Return the [x, y] coordinate for the center point of the cell that contains the specified text.  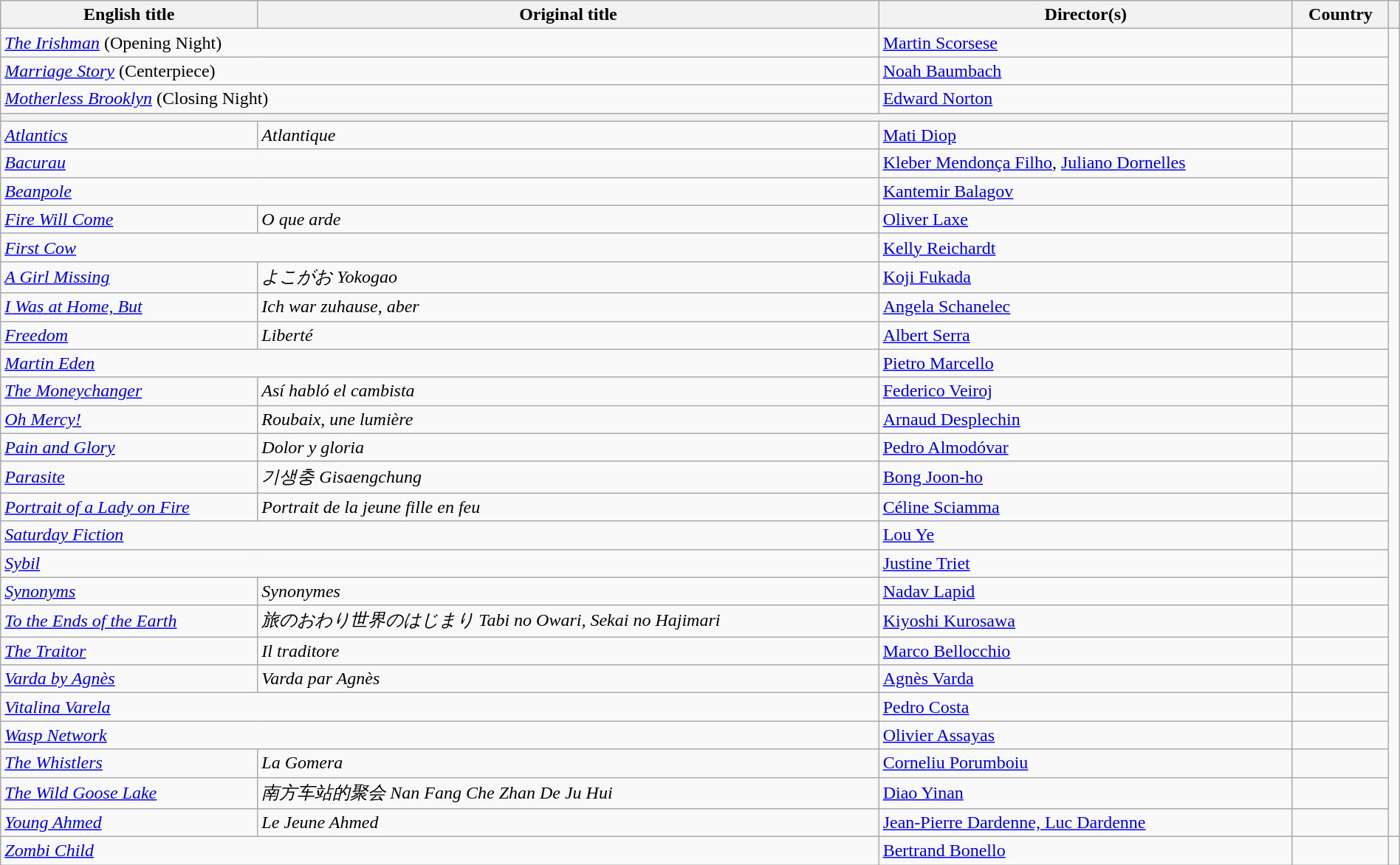
La Gomera [569, 763]
Oh Mercy! [129, 419]
Martin Scorsese [1085, 43]
Mati Diop [1085, 135]
Jean-Pierre Dardenne, Luc Dardenne [1085, 823]
Atlantics [129, 135]
To the Ends of the Earth [129, 621]
よこがお Yokogao [569, 278]
Oliver Laxe [1085, 219]
Synonymes [569, 591]
O que arde [569, 219]
Arnaud Desplechin [1085, 419]
Ich war zuhause, aber [569, 307]
Olivier Assayas [1085, 735]
Bertrand Bonello [1085, 851]
Diao Yinan [1085, 793]
Vitalina Varela [440, 707]
Noah Baumbach [1085, 71]
Wasp Network [440, 735]
Roubaix, une lumière [569, 419]
Country [1340, 15]
Koji Fukada [1085, 278]
南方车站的聚会 Nan Fang Che Zhan De Ju Hui [569, 793]
Atlantique [569, 135]
Original title [569, 15]
English title [129, 15]
기생충 Gisaengchung [569, 477]
Varda by Agnès [129, 679]
The Irishman (Opening Night) [440, 43]
Il traditore [569, 651]
I Was at Home, But [129, 307]
Pain and Glory [129, 447]
Portrait de la jeune fille en feu [569, 507]
Portrait of a Lady on Fire [129, 507]
Le Jeune Ahmed [569, 823]
Nadav Lapid [1085, 591]
Pedro Costa [1085, 707]
Albert Serra [1085, 335]
The Wild Goose Lake [129, 793]
The Traitor [129, 651]
Así habló el cambista [569, 391]
Director(s) [1085, 15]
Martin Eden [440, 363]
Zombi Child [440, 851]
Motherless Brooklyn (Closing Night) [440, 99]
Bacurau [440, 163]
Kelly Reichardt [1085, 247]
Liberté [569, 335]
旅のおわり世界のはじまり Tabi no Owari, Sekai no Hajimari [569, 621]
Parasite [129, 477]
Edward Norton [1085, 99]
The Moneychanger [129, 391]
Synonyms [129, 591]
Federico Veiroj [1085, 391]
Beanpole [440, 191]
Freedom [129, 335]
Marriage Story (Centerpiece) [440, 71]
Saturday Fiction [440, 535]
Justine Triet [1085, 563]
First Cow [440, 247]
Fire Will Come [129, 219]
Céline Sciamma [1085, 507]
The Whistlers [129, 763]
Sybil [440, 563]
Angela Schanelec [1085, 307]
Kantemir Balagov [1085, 191]
Marco Bellocchio [1085, 651]
Pietro Marcello [1085, 363]
Bong Joon-ho [1085, 477]
A Girl Missing [129, 278]
Dolor y gloria [569, 447]
Kiyoshi Kurosawa [1085, 621]
Varda par Agnès [569, 679]
Lou Ye [1085, 535]
Agnès Varda [1085, 679]
Corneliu Porumboiu [1085, 763]
Kleber Mendonça Filho, Juliano Dornelles [1085, 163]
Pedro Almodóvar [1085, 447]
Young Ahmed [129, 823]
